Determine the [X, Y] coordinate at the center of the cell enclosing the given text.  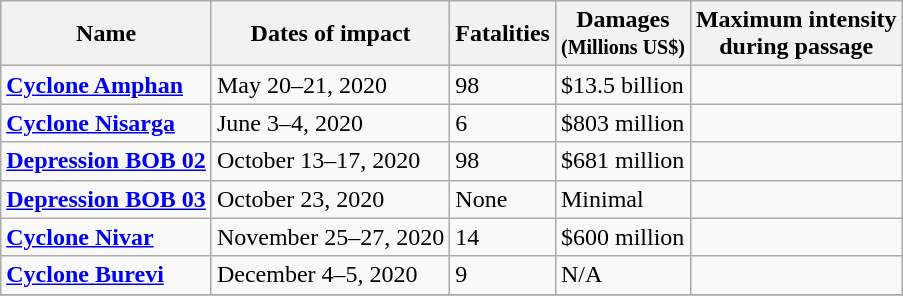
$13.5 billion [622, 85]
Cyclone Amphan [106, 85]
December 4–5, 2020 [330, 275]
Depression BOB 03 [106, 199]
6 [503, 123]
October 23, 2020 [330, 199]
9 [503, 275]
May 20–21, 2020 [330, 85]
November 25–27, 2020 [330, 237]
Name [106, 34]
October 13–17, 2020 [330, 161]
Minimal [622, 199]
Fatalities [503, 34]
$600 million [622, 237]
14 [503, 237]
Dates of impact [330, 34]
Damages(Millions US$) [622, 34]
$803 million [622, 123]
June 3–4, 2020 [330, 123]
None [503, 199]
Cyclone Nivar [106, 237]
Cyclone Nisarga [106, 123]
$681 million [622, 161]
N/A [622, 275]
Depression BOB 02 [106, 161]
Maximum intensityduring passage [796, 34]
Cyclone Burevi [106, 275]
